Provide the [X, Y] coordinate of the cell's center where the given text is located.  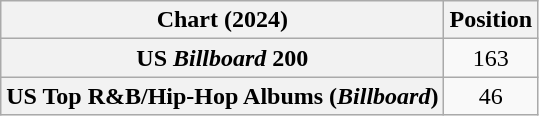
163 [491, 58]
US Top R&B/Hip-Hop Albums (Billboard) [222, 96]
46 [491, 96]
Position [491, 20]
US Billboard 200 [222, 58]
Chart (2024) [222, 20]
